Determine the (x, y) coordinate at the center of the cell enclosing the given text.  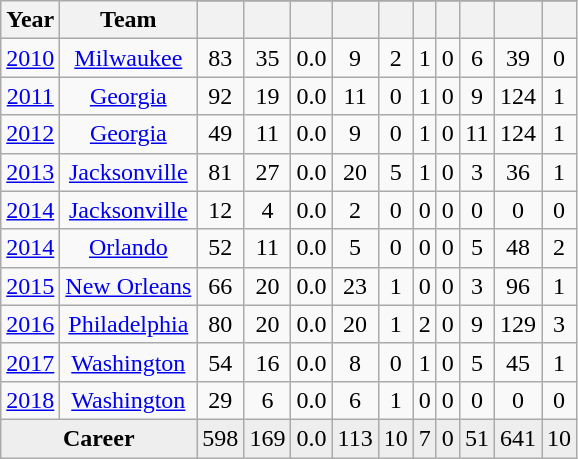
2016 (30, 324)
New Orleans (128, 286)
641 (518, 438)
52 (220, 248)
96 (518, 286)
12 (220, 210)
2017 (30, 362)
51 (476, 438)
23 (355, 286)
2010 (30, 58)
45 (518, 362)
Career (99, 438)
Orlando (128, 248)
2011 (30, 96)
Milwaukee (128, 58)
Philadelphia (128, 324)
27 (268, 172)
2018 (30, 400)
7 (424, 438)
169 (268, 438)
19 (268, 96)
83 (220, 58)
129 (518, 324)
36 (518, 172)
48 (518, 248)
8 (355, 362)
598 (220, 438)
2012 (30, 134)
80 (220, 324)
16 (268, 362)
113 (355, 438)
2013 (30, 172)
66 (220, 286)
49 (220, 134)
39 (518, 58)
54 (220, 362)
2015 (30, 286)
92 (220, 96)
Team (128, 20)
29 (220, 400)
81 (220, 172)
4 (268, 210)
35 (268, 58)
Year (30, 20)
